Pinpoint the cell where the given text exists, returning its (X, Y) midpoint coordinate. 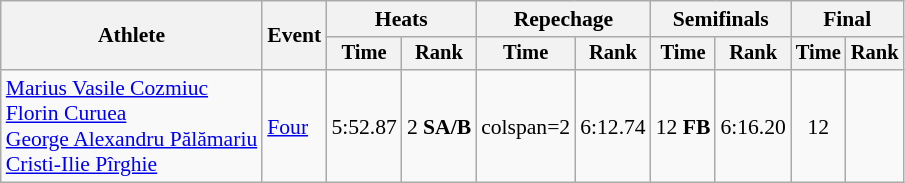
6:12.74 (612, 126)
12 FB (684, 126)
colspan=2 (526, 126)
12 (818, 126)
Semifinals (721, 19)
Repechage (564, 19)
5:52.87 (364, 126)
Final (847, 19)
Four (294, 126)
Heats (401, 19)
6:16.20 (752, 126)
Athlete (132, 36)
Event (294, 36)
Marius Vasile CozmiucFlorin CurueaGeorge Alexandru PălămariuCristi-Ilie Pîrghie (132, 126)
2 SA/B (439, 126)
